Return (x, y) of the center of cell containing provided text 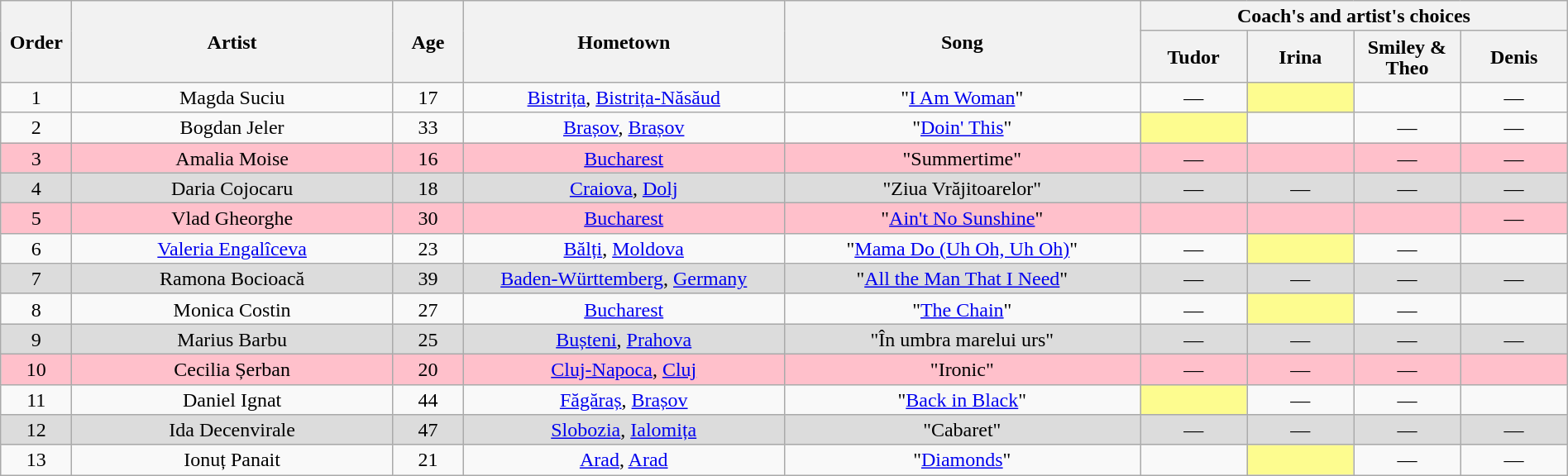
"The Chain" (963, 309)
Monica Costin (232, 309)
Bălți, Moldova (624, 248)
39 (428, 279)
"Back in Black" (963, 400)
Ramona Bocioacă (232, 279)
8 (36, 309)
6 (36, 248)
"Cabaret" (963, 430)
"Summertime" (963, 157)
5 (36, 218)
Cluj-Napoca, Cluj (624, 369)
Amalia Moise (232, 157)
"Mama Do (Uh Oh, Uh Oh)" (963, 248)
17 (428, 98)
Baden-Württemberg, Germany (624, 279)
47 (428, 430)
"Doin' This" (963, 127)
Bogdan Jeler (232, 127)
2 (36, 127)
"All the Man That I Need" (963, 279)
Irina (1300, 56)
Song (963, 41)
33 (428, 127)
Bistrița, Bistrița-Năsăud (624, 98)
"Ziua Vrăjitoarelor" (963, 188)
Magda Suciu (232, 98)
Hometown (624, 41)
1 (36, 98)
"Ain't No Sunshine" (963, 218)
Făgăraș, Brașov (624, 400)
16 (428, 157)
Age (428, 41)
Daniel Ignat (232, 400)
30 (428, 218)
11 (36, 400)
Tudor (1194, 56)
"Diamonds" (963, 459)
Craiova, Dolj (624, 188)
7 (36, 279)
18 (428, 188)
20 (428, 369)
Daria Cojocaru (232, 188)
Valeria Engalîceva (232, 248)
Bușteni, Prahova (624, 339)
Artist (232, 41)
44 (428, 400)
12 (36, 430)
Brașov, Brașov (624, 127)
"În umbra marelui urs" (963, 339)
Ionuț Panait (232, 459)
9 (36, 339)
10 (36, 369)
27 (428, 309)
Arad, Arad (624, 459)
Smiley & Theo (1408, 56)
Marius Barbu (232, 339)
4 (36, 188)
25 (428, 339)
3 (36, 157)
Denis (1513, 56)
Slobozia, Ialomița (624, 430)
"I Am Woman" (963, 98)
23 (428, 248)
Ida Decenvirale (232, 430)
Order (36, 41)
Coach's and artist's choices (1355, 17)
21 (428, 459)
Cecilia Șerban (232, 369)
13 (36, 459)
Vlad Gheorghe (232, 218)
"Ironic" (963, 369)
